Determine the [X, Y] coordinate at the center of the cell enclosing the given text.  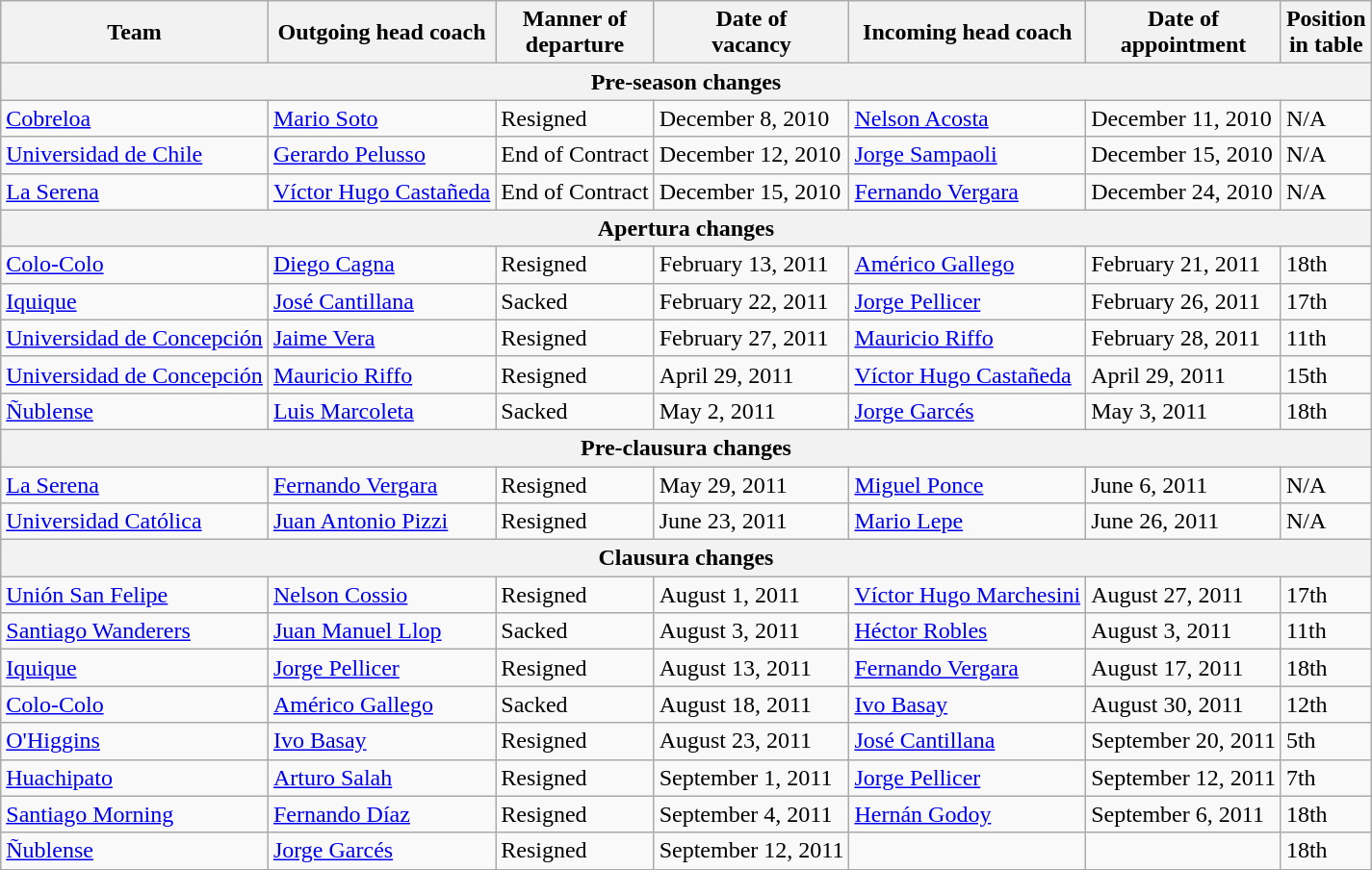
December 24, 2010 [1184, 192]
Jaime Vera [381, 338]
Pre-season changes [686, 82]
Arturo Salah [381, 778]
Fernando Díaz [381, 814]
7th [1326, 778]
December 12, 2010 [751, 155]
February 27, 2011 [751, 338]
August 17, 2011 [1184, 668]
Team [135, 33]
Nelson Acosta [968, 118]
Pre-clausura changes [686, 448]
May 2, 2011 [751, 411]
February 26, 2011 [1184, 301]
Mario Soto [381, 118]
December 8, 2010 [751, 118]
15th [1326, 374]
February 21, 2011 [1184, 265]
Jorge Sampaoli [968, 155]
O'Higgins [135, 741]
August 13, 2011 [751, 668]
Nelson Cossio [381, 595]
June 23, 2011 [751, 522]
Juan Antonio Pizzi [381, 522]
August 1, 2011 [751, 595]
Date ofvacancy [751, 33]
August 30, 2011 [1184, 704]
Date ofappointment [1184, 33]
May 29, 2011 [751, 484]
Héctor Robles [968, 631]
Universidad de Chile [135, 155]
August 27, 2011 [1184, 595]
September 1, 2011 [751, 778]
August 18, 2011 [751, 704]
Outgoing head coach [381, 33]
Víctor Hugo Marchesini [968, 595]
May 3, 2011 [1184, 411]
Huachipato [135, 778]
Santiago Wanderers [135, 631]
Universidad Católica [135, 522]
August 23, 2011 [751, 741]
Hernán Godoy [968, 814]
Manner ofdeparture [575, 33]
Cobreloa [135, 118]
Santiago Morning [135, 814]
Incoming head coach [968, 33]
Clausura changes [686, 558]
Juan Manuel Llop [381, 631]
September 4, 2011 [751, 814]
Miguel Ponce [968, 484]
Diego Cagna [381, 265]
Unión San Felipe [135, 595]
Mario Lepe [968, 522]
5th [1326, 741]
12th [1326, 704]
June 26, 2011 [1184, 522]
September 6, 2011 [1184, 814]
February 28, 2011 [1184, 338]
Gerardo Pelusso [381, 155]
December 11, 2010 [1184, 118]
February 13, 2011 [751, 265]
June 6, 2011 [1184, 484]
Apertura changes [686, 228]
Luis Marcoleta [381, 411]
September 20, 2011 [1184, 741]
Positionin table [1326, 33]
February 22, 2011 [751, 301]
